Output the (X, Y) coordinate of the center of the cell containing the given text.  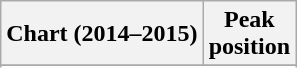
Chart (2014–2015) (102, 34)
Peakposition (249, 34)
